Extract the [X, Y] coordinate from the center of the cell holding the provided text.  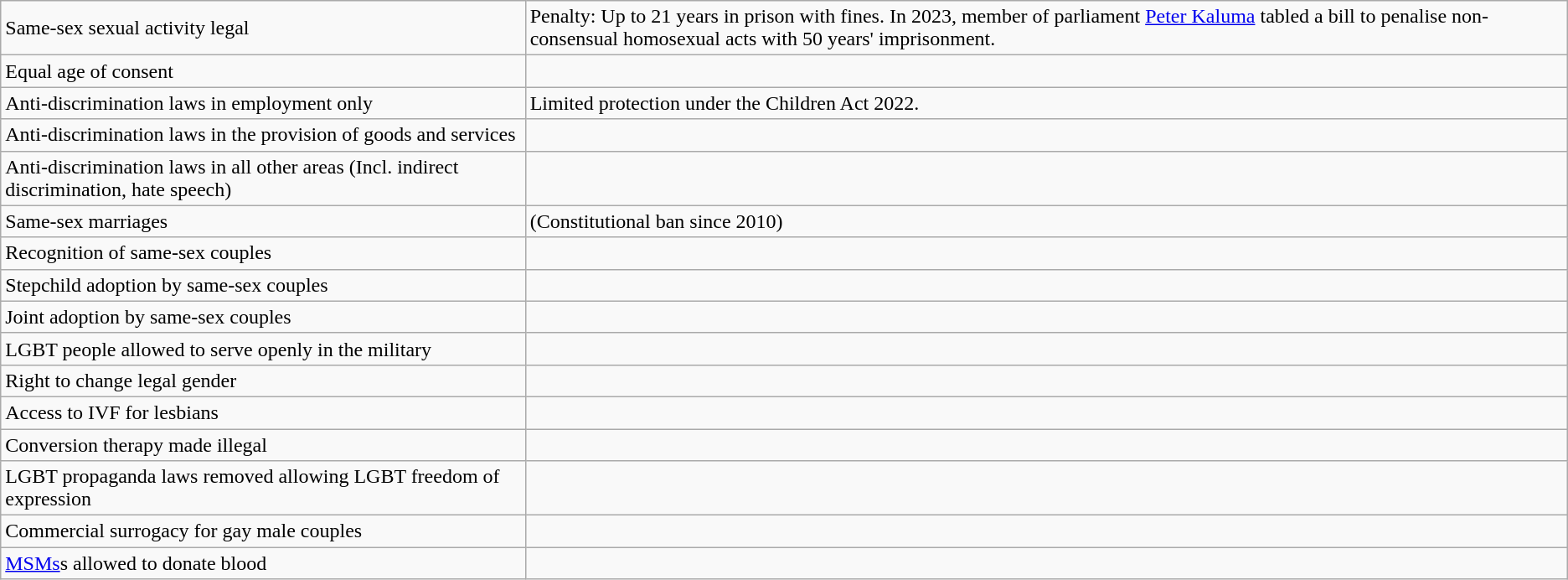
Same-sex sexual activity legal [263, 28]
LGBT people allowed to serve openly in the military [263, 349]
Anti-discrimination laws in the provision of goods and services [263, 135]
Same-sex marriages [263, 221]
Access to IVF for lesbians [263, 412]
Commercial surrogacy for gay male couples [263, 531]
Equal age of consent [263, 71]
LGBT propaganda laws removed allowing LGBT freedom of expression [263, 488]
Limited protection under the Children Act 2022. [1046, 103]
MSMss allowed to donate blood [263, 563]
Anti-discrimination laws in all other areas (Incl. indirect discrimination, hate speech) [263, 178]
(Constitutional ban since 2010) [1046, 221]
Recognition of same-sex couples [263, 253]
Right to change legal gender [263, 381]
Anti-discrimination laws in employment only [263, 103]
Joint adoption by same-sex couples [263, 317]
Conversion therapy made illegal [263, 445]
Stepchild adoption by same-sex couples [263, 285]
